Provide the (x, y) coordinate of the cell's center where the given text is located.  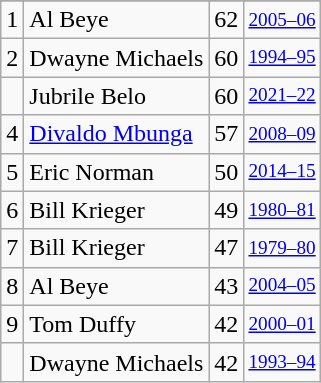
2005–06 (282, 20)
57 (226, 134)
2 (12, 58)
47 (226, 248)
Tom Duffy (116, 324)
1993–94 (282, 362)
2014–15 (282, 172)
7 (12, 248)
6 (12, 210)
2021–22 (282, 96)
Divaldo Mbunga (116, 134)
5 (12, 172)
4 (12, 134)
1980–81 (282, 210)
50 (226, 172)
Jubrile Belo (116, 96)
62 (226, 20)
2004–05 (282, 286)
2000–01 (282, 324)
2008–09 (282, 134)
1994–95 (282, 58)
1979–80 (282, 248)
43 (226, 286)
Eric Norman (116, 172)
9 (12, 324)
1 (12, 20)
8 (12, 286)
49 (226, 210)
